For the text-containing cell, return its midpoint in [X, Y] coordinate format. 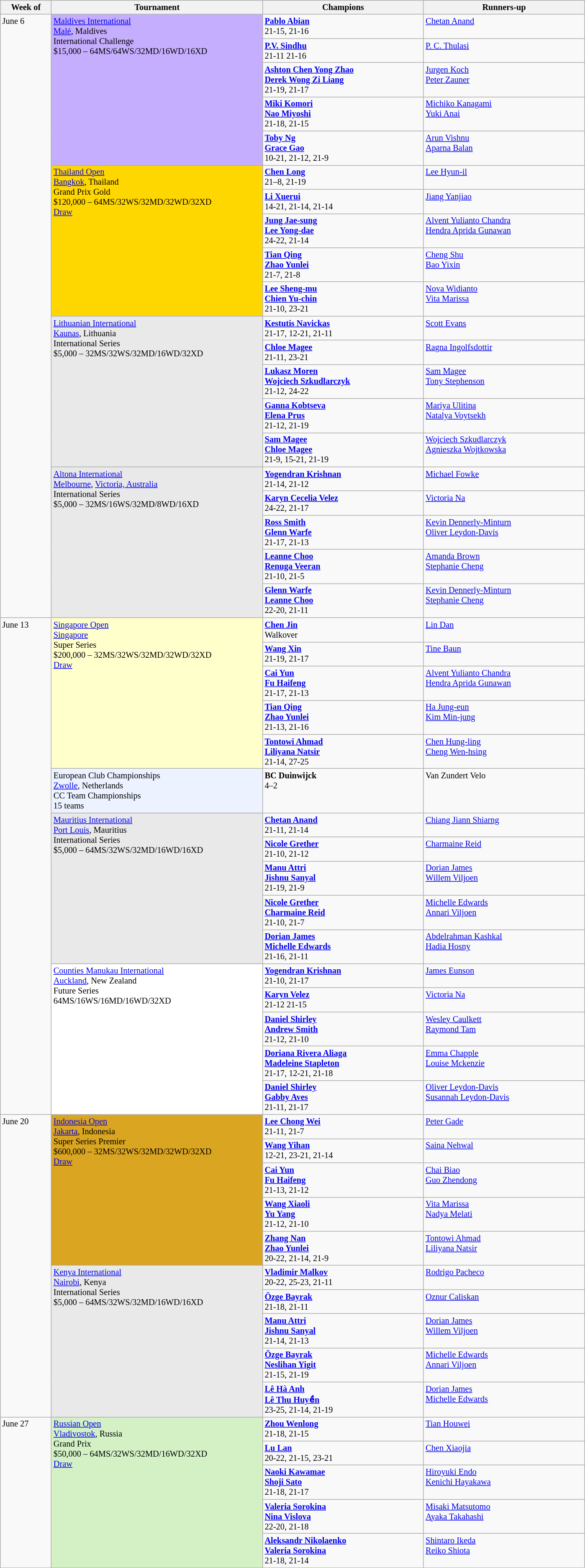
Yogendran Krishnan21-14, 21-12 [343, 479]
Emma Chapple Louise Mckenzie [504, 1063]
Lithuanian InternationalKaunas, LithuaniaInternational Series$5,000 – 32MS/32WS/32MD/16WD/32XD [157, 391]
Lê Hà Anh Lê Thu Huyền23-25, 21-14, 21-19 [343, 1399]
Thailand OpenBangkok, ThailandGrand Prix Gold$120,000 – 64MS/32WS/32MD/32WD/32XDDraw [157, 240]
Oznur Caliskan [504, 1302]
Charmaine Reid [504, 849]
Mauritius InternationalPort Louis, MauritiusInternational Series$5,000 – 64MS/32WS/32MD/16WD/16XD [157, 888]
Michael Fowke [504, 479]
Tontowi Ahmad Liliyana Natsir [504, 1248]
Daniel Shirley Andrew Smith21-12, 21-10 [343, 1029]
June 27 [26, 1492]
Özge Bayrak21-18, 21-11 [343, 1302]
Lukasz Moren Wojciech Szkudlarczyk21-12, 24-22 [343, 381]
P. C. Thulasi [504, 51]
Daniel Shirley Gabby Aves21-11, 21-17 [343, 1097]
Karyn Velez21-12 21-15 [343, 1000]
Tournament [157, 7]
June 13 [26, 866]
Chiang Jiann Shiarng [504, 825]
Singapore OpenSingaporeSuper Series$200,000 – 32MS/32WS/32MD/32WD/32XDDraw [157, 693]
Sam Magee Chloe Magee21-9, 15-21, 21-19 [343, 450]
Zhou Wenlong21-18, 21-15 [343, 1429]
Counties Manukau InternationalAuckland, New ZealandFuture Series64MS/16WS/16MD/16WD/32XD [157, 1039]
Vita Marissa Nadya Melati [504, 1214]
Jiang Yanjiao [504, 201]
Jung Jae-sung Lee Yong-dae24-22, 21-14 [343, 231]
Wang Xiaoli Yu Yang21-12, 21-10 [343, 1214]
Nicole Grether21-10, 21-12 [343, 849]
Maldives InternationalMalé, MaldivesInternational Challenge$15,000 – 64MS/64WS/32MD/16WD/16XD [157, 90]
European Club ChampionshipsZwolle, NetherlandsCC Team Championships15 teams [157, 790]
Valeria Sorokina Nina Vislova22-20, 21-18 [343, 1517]
Indonesia OpenJakarta, IndonesiaSuper Series Premier$600,000 – 32MS/32WS/32MD/32WD/32XDDraw [157, 1190]
Cai Yun Fu Haifeng21-17, 21-13 [343, 683]
Chai Biao Guo Zhendong [504, 1180]
Nova Widianto Vita Marissa [504, 299]
Tontowi Ahmad Liliyana Natsir21-14, 27-25 [343, 752]
Vladimir Malkov20-22, 25-23, 21-11 [343, 1277]
Amanda Brown Stephanie Cheng [504, 566]
Tine Baun [504, 654]
Nicole Grether Charmaine Reid21-10, 21-7 [343, 912]
Wang Xin21-19, 21-17 [343, 654]
Chetan Anand21-11, 21-14 [343, 825]
Li Xuerui14-21, 21-14, 21-14 [343, 201]
Kenya InternationalNairobi, KenyaInternational Series$5,000 – 64MS/32WS/32MD/16WD/16XD [157, 1341]
Manu Attri Jishnu Sanyal21-14, 21-13 [343, 1331]
Wang Yihan12-21, 23-21, 21-14 [343, 1151]
Özge Bayrak Neslihan Yigit21-15, 21-19 [343, 1365]
Ha Jung-eun Kim Min-jung [504, 717]
Dorian James Michelle Edwards21-16, 21-11 [343, 947]
Manu Attri Jishnu Sanyal21-19, 21-9 [343, 878]
Ragna Ingolfsdottir [504, 352]
Lee Hyun-il [504, 177]
Arun Vishnu Aparna Balan [504, 148]
P.V. Sindhu21-11 21-16 [343, 51]
Lee Sheng-mu Chien Yu-chin21-10, 23-21 [343, 299]
Shintaro Ikeda Reiko Shiota [504, 1550]
Zhang Nan Zhao Yunlei20-22, 21-14, 21-9 [343, 1248]
Runners-up [504, 7]
Glenn Warfe Leanne Choo22-20, 21-11 [343, 600]
Misaki Matsutomo Ayaka Takahashi [504, 1517]
Naoki Kawamae Shoji Sato21-18, 21-17 [343, 1482]
Champions [343, 7]
Lee Chong Wei21-11, 21-7 [343, 1127]
Russian OpenVladivostok, RussiaGrand Prix$50,000 – 64MS/32WS/32MD/16WD/32XDDraw [157, 1492]
Peter Gade [504, 1127]
Saina Nehwal [504, 1151]
Chen JinWalkover [343, 630]
Doriana Rivera Aliaga Madeleine Stapleton21-17, 12-21, 21-18 [343, 1063]
June 6 [26, 316]
Leanne Choo Renuga Veeran21-10, 21-5 [343, 566]
Lin Dan [504, 630]
Chen Long21–8, 21-19 [343, 177]
James Eunson [504, 976]
Ashton Chen Yong Zhao Derek Wong Zi Liang21-19, 21-17 [343, 80]
BC Duinwijck4–2 [343, 790]
Van Zundert Velo [504, 790]
Oliver Leydon-Davis Susannah Leydon-Davis [504, 1097]
Abdelrahman Kashkal Hadia Hosny [504, 947]
Scott Evans [504, 328]
Mariya Ulitina Natalya Voytsekh [504, 416]
Tian Houwei [504, 1429]
Sam Magee Tony Stephenson [504, 381]
Chloe Magee21-11, 23-21 [343, 352]
Cheng Shu Bao Yixin [504, 265]
Wojciech Szkudlarczyk Agnieszka Wojtkowska [504, 450]
Jurgen Koch Peter Zauner [504, 80]
Chetan Anand [504, 26]
Tian Qing Zhao Yunlei21-7, 21-8 [343, 265]
Miki Komori Nao Miyoshi21-18, 21-15 [343, 114]
Hiroyuki Endo Kenichi Hayakawa [504, 1482]
Lu Lan20-22, 21-15, 23-21 [343, 1453]
Toby Ng Grace Gao10-21, 21-12, 21-9 [343, 148]
Altona InternationalMelbourne, Victoria, AustraliaInternational Series$5,000 – 32MS/16WS/32MD/8WD/16XD [157, 542]
Kestutis Navickas21-17, 12-21, 21-11 [343, 328]
Week of [26, 7]
Rodrigo Pacheco [504, 1277]
Ganna Kobtseva Elena Prus21-12, 21-19 [343, 416]
June 20 [26, 1266]
Wesley Caulkett Raymond Tam [504, 1029]
Michiko Kanagami Yuki Anai [504, 114]
Karyn Cecelia Velez24-22, 21-17 [343, 503]
Aleksandr Nikolaenko Valeria Sorokina21-18, 21-14 [343, 1550]
Kevin Dennerly-Minturn Stephanie Cheng [504, 600]
Dorian James Michelle Edwards [504, 1399]
Tian Qing Zhao Yunlei21-13, 21-16 [343, 717]
Kevin Dennerly-Minturn Oliver Leydon-Davis [504, 532]
Yogendran Krishnan21-10, 21-17 [343, 976]
Cai Yun Fu Haifeng21-13, 21-12 [343, 1180]
Ross Smith Glenn Warfe21-17, 21-13 [343, 532]
Pablo Abian21-15, 21-16 [343, 26]
Chen Hung-ling Cheng Wen-hsing [504, 752]
Chen Xiaojia [504, 1453]
